Detect which cell encompasses the target text, then output its (x, y) center coordinate. 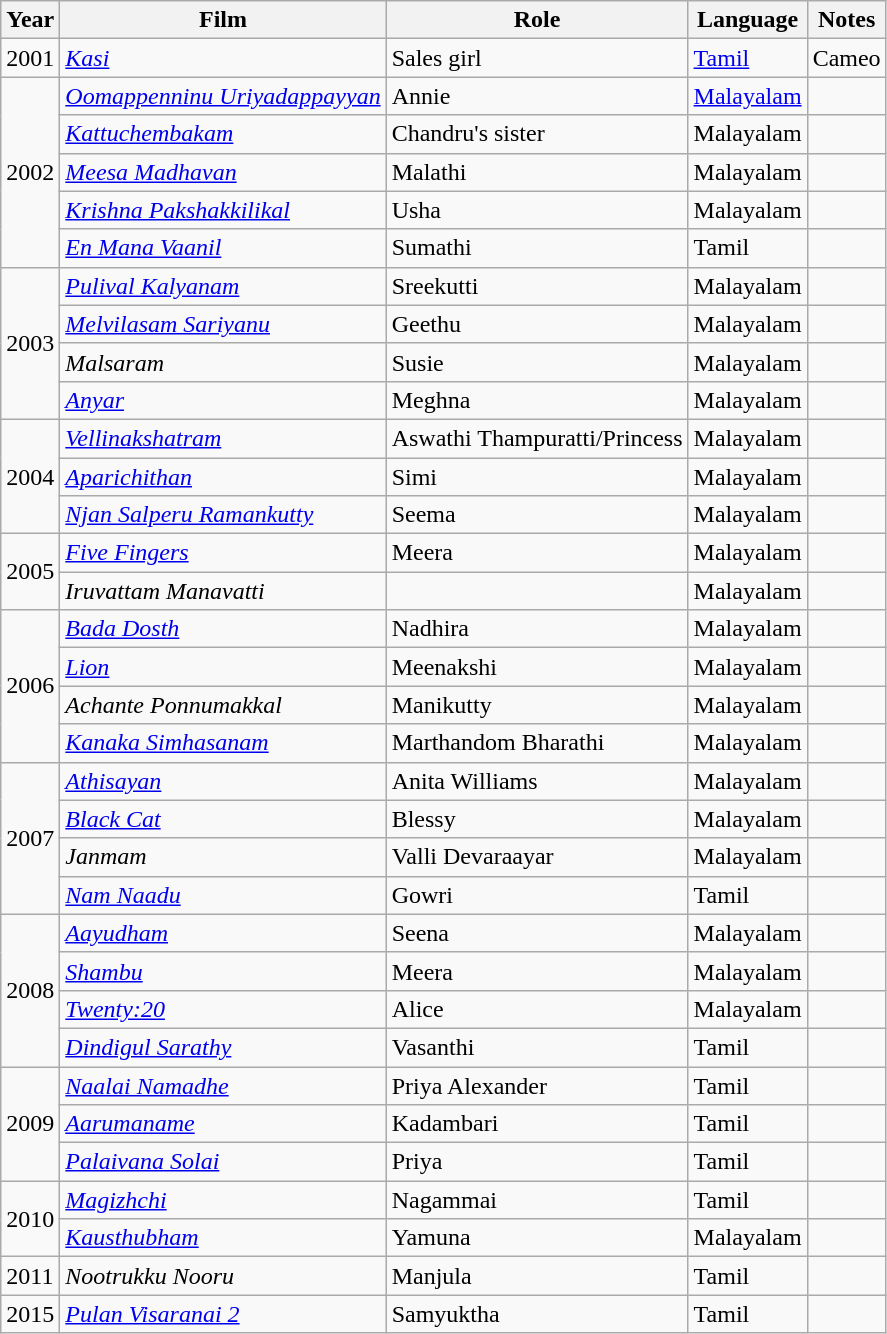
Naalai Namadhe (223, 1085)
Blessy (537, 819)
2003 (30, 343)
Chandru's sister (537, 134)
Dindigul Sarathy (223, 1047)
Achante Ponnumakkal (223, 705)
Nootrukku Nooru (223, 1276)
2004 (30, 476)
Gowri (537, 895)
Athisayan (223, 781)
Bada Dosth (223, 629)
En Mana Vaanil (223, 248)
2011 (30, 1276)
Malsaram (223, 362)
Simi (537, 477)
Language (748, 20)
Role (537, 20)
2002 (30, 172)
Anita Williams (537, 781)
Geethu (537, 324)
Annie (537, 96)
Manikutty (537, 705)
Aarumaname (223, 1124)
2010 (30, 1219)
Five Fingers (223, 553)
2005 (30, 572)
Meghna (537, 400)
Yamuna (537, 1238)
Kanaka Simhasanam (223, 743)
Nagammai (537, 1200)
Cameo (846, 58)
Pulan Visaranai 2 (223, 1314)
Priya (537, 1162)
2009 (30, 1123)
Meenakshi (537, 667)
Janmam (223, 857)
Year (30, 20)
Samyuktha (537, 1314)
Vasanthi (537, 1047)
Aswathi Thampuratti/Princess (537, 438)
Oomappenninu Uriyadappayyan (223, 96)
Aayudham (223, 933)
Melvilasam Sariyanu (223, 324)
Njan Salperu Ramankutty (223, 515)
2008 (30, 990)
Kattuchembakam (223, 134)
Black Cat (223, 819)
Seena (537, 933)
Iruvattam Manavatti (223, 591)
Malathi (537, 172)
Usha (537, 210)
Nadhira (537, 629)
Sreekutti (537, 286)
Sumathi (537, 248)
Anyar (223, 400)
Notes (846, 20)
Pulival Kalyanam (223, 286)
Susie (537, 362)
Shambu (223, 971)
Krishna Pakshakkilikal (223, 210)
Alice (537, 1009)
Nam Naadu (223, 895)
Aparichithan (223, 477)
2006 (30, 686)
Manjula (537, 1276)
Palaivana Solai (223, 1162)
Priya Alexander (537, 1085)
2007 (30, 838)
Twenty:20 (223, 1009)
Seema (537, 515)
Vellinakshatram (223, 438)
Film (223, 20)
Kausthubham (223, 1238)
Kadambari (537, 1124)
Magizhchi (223, 1200)
Marthandom Bharathi (537, 743)
Kasi (223, 58)
Lion (223, 667)
Meesa Madhavan (223, 172)
2001 (30, 58)
2015 (30, 1314)
Sales girl (537, 58)
Valli Devaraayar (537, 857)
